For the text-containing cell, return its midpoint in (x, y) coordinate format. 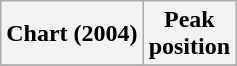
Chart (2004) (72, 34)
Peakposition (189, 34)
